Provide the [X, Y] coordinate of the cell's center where the given text is located.  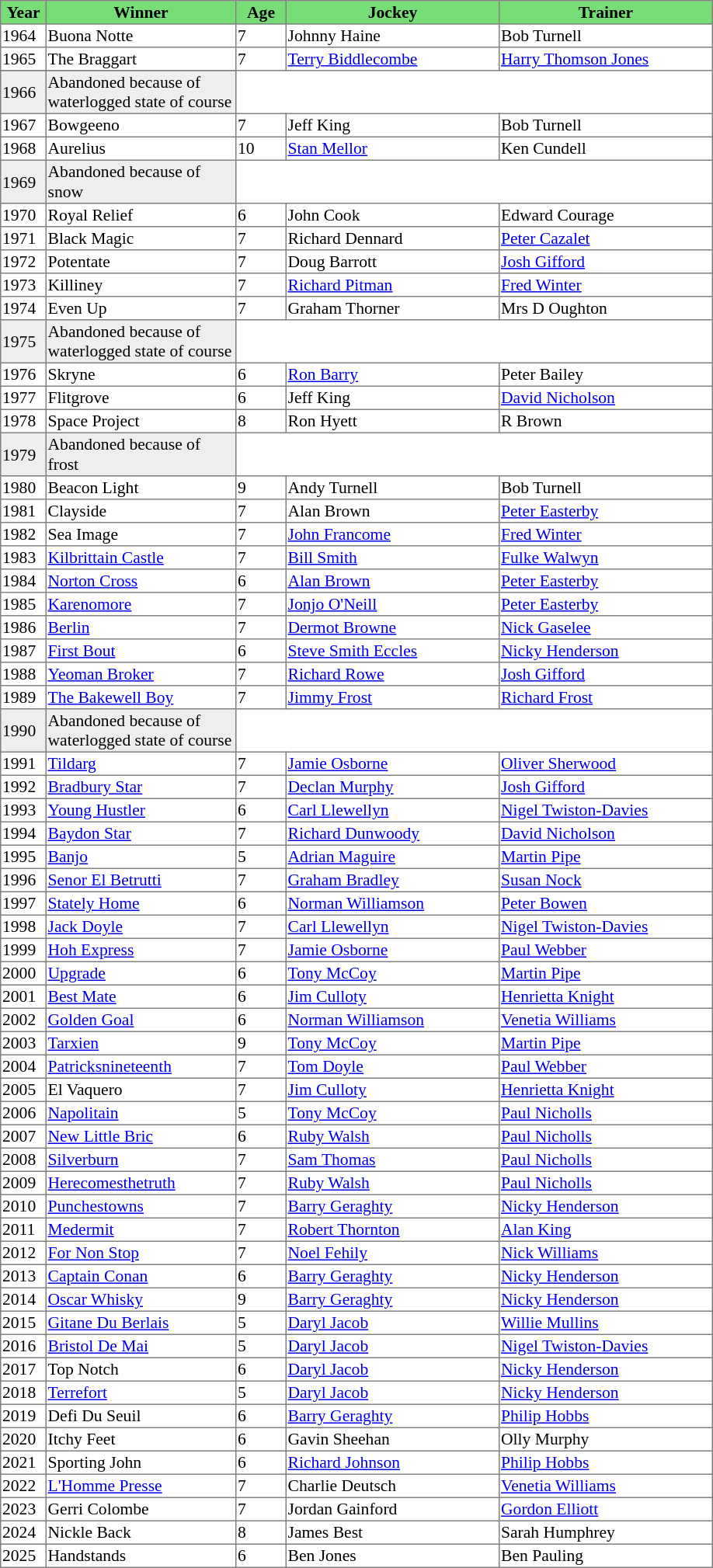
2022 [23, 1486]
Defi Du Seuil [141, 1416]
Silverburn [141, 1159]
1980 [23, 488]
Oscar Whisky [141, 1299]
Alan King [606, 1229]
El Vaquero [141, 1090]
Beacon Light [141, 488]
1991 [23, 763]
2003 [23, 1043]
Adrian Maguire [392, 857]
Hoh Express [141, 950]
1986 [23, 628]
2016 [23, 1346]
Jack Doyle [141, 927]
2021 [23, 1462]
Ben Jones [392, 1556]
1972 [23, 262]
Skryne [141, 374]
1982 [23, 534]
The Braggart [141, 59]
1969 [23, 182]
1983 [23, 558]
Captain Conan [141, 1276]
Ben Pauling [606, 1556]
Edward Courage [606, 215]
Sarah Humphrey [606, 1532]
Dermot Browne [392, 628]
Kilbrittain Castle [141, 558]
Banjo [141, 857]
Richard Rowe [392, 674]
Peter Cazalet [606, 238]
Susan Nock [606, 880]
1993 [23, 810]
2000 [23, 973]
2001 [23, 996]
2006 [23, 1113]
Gerri Colombe [141, 1509]
Tarxien [141, 1043]
Even Up [141, 308]
Bowgeeno [141, 125]
Jockey [392, 12]
Karenomore [141, 604]
Nick Williams [606, 1253]
Gavin Sheehan [392, 1439]
Tildarg [141, 763]
Punchestowns [141, 1206]
2020 [23, 1439]
Robert Thornton [392, 1229]
Abandoned because of snow [141, 182]
Harry Thomson Jones [606, 59]
1973 [23, 285]
Best Mate [141, 996]
James Best [392, 1532]
2002 [23, 1020]
2023 [23, 1509]
Winner [141, 12]
2019 [23, 1416]
1981 [23, 511]
1974 [23, 308]
1976 [23, 374]
The Bakewell Boy [141, 697]
2008 [23, 1159]
Space Project [141, 421]
Fulke Walwyn [606, 558]
Peter Bowen [606, 903]
Upgrade [141, 973]
2018 [23, 1392]
10 [261, 148]
2005 [23, 1090]
1979 [23, 454]
1999 [23, 950]
2013 [23, 1276]
2011 [23, 1229]
1975 [23, 342]
Terry Biddlecombe [392, 59]
Olly Murphy [606, 1439]
1966 [23, 92]
Medermit [141, 1229]
1990 [23, 731]
Gordon Elliott [606, 1509]
Richard Frost [606, 697]
Flitgrove [141, 398]
Killiney [141, 285]
Steve Smith Eccles [392, 651]
1985 [23, 604]
Jordan Gainford [392, 1509]
Potentate [141, 262]
Johnny Haine [392, 36]
2012 [23, 1253]
Top Notch [141, 1369]
Andy Turnell [392, 488]
Noel Fehily [392, 1253]
Baydon Star [141, 833]
Ken Cundell [606, 148]
Oliver Sherwood [606, 763]
Bradbury Star [141, 787]
2015 [23, 1323]
Buona Notte [141, 36]
2004 [23, 1066]
For Non Stop [141, 1253]
First Bout [141, 651]
1996 [23, 880]
John Cook [392, 215]
Yeoman Broker [141, 674]
Richard Pitman [392, 285]
Doug Barrott [392, 262]
Gitane Du Berlais [141, 1323]
Graham Thorner [392, 308]
Norton Cross [141, 581]
Royal Relief [141, 215]
Itchy Feet [141, 1439]
Sam Thomas [392, 1159]
Age [261, 12]
1987 [23, 651]
Willie Mullins [606, 1323]
Herecomesthetruth [141, 1183]
1965 [23, 59]
1984 [23, 581]
Charlie Deutsch [392, 1486]
Terrefort [141, 1392]
Tom Doyle [392, 1066]
Year [23, 12]
2014 [23, 1299]
Sea Image [141, 534]
1977 [23, 398]
Graham Bradley [392, 880]
1997 [23, 903]
Black Magic [141, 238]
1989 [23, 697]
Stan Mellor [392, 148]
Ron Hyett [392, 421]
1992 [23, 787]
Young Hustler [141, 810]
1988 [23, 674]
2009 [23, 1183]
Berlin [141, 628]
1998 [23, 927]
1994 [23, 833]
Peter Bailey [606, 374]
Jimmy Frost [392, 697]
Bill Smith [392, 558]
Richard Johnson [392, 1462]
Golden Goal [141, 1020]
1967 [23, 125]
1971 [23, 238]
Napolitain [141, 1113]
1995 [23, 857]
2025 [23, 1556]
Nick Gaselee [606, 628]
Clayside [141, 511]
Jonjo O'Neill [392, 604]
Bristol De Mai [141, 1346]
Abandoned because of frost [141, 454]
R Brown [606, 421]
John Francome [392, 534]
Aurelius [141, 148]
Trainer [606, 12]
Stately Home [141, 903]
Richard Dunwoody [392, 833]
1968 [23, 148]
1970 [23, 215]
1964 [23, 36]
2010 [23, 1206]
Senor El Betrutti [141, 880]
Patricksnineteenth [141, 1066]
1978 [23, 421]
Ron Barry [392, 374]
Declan Murphy [392, 787]
L'Homme Presse [141, 1486]
2017 [23, 1369]
Richard Dennard [392, 238]
New Little Bric [141, 1136]
Nickle Back [141, 1532]
2007 [23, 1136]
Handstands [141, 1556]
Mrs D Oughton [606, 308]
2024 [23, 1532]
Sporting John [141, 1462]
